Return the [X, Y] coordinate for the center point of the cell that contains the specified text.  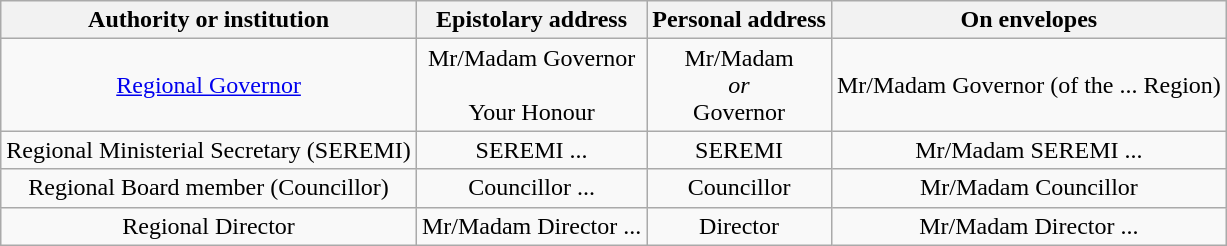
Councillor [740, 188]
Regional Board member (Councillor) [209, 188]
Personal address [740, 20]
Mr/Madam Councillor [1028, 188]
SEREMI [740, 150]
Director [740, 226]
SEREMI ... [531, 150]
Mr/Madam SEREMI ... [1028, 150]
Mr/Madam GovernorYour Honour [531, 85]
Mr/Madam Governor (of the ... Region) [1028, 85]
On envelopes [1028, 20]
Mr/MadamorGovernor [740, 85]
Councillor ... [531, 188]
Epistolary address [531, 20]
Regional Director [209, 226]
Regional Governor [209, 85]
Regional Ministerial Secretary (SEREMI) [209, 150]
Authority or institution [209, 20]
